Determine the (x, y) coordinate at the center of the cell enclosing the given text.  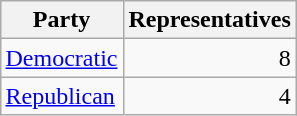
Party (62, 20)
8 (210, 58)
Republican (62, 96)
Democratic (62, 58)
4 (210, 96)
Representatives (210, 20)
